Provide the (X, Y) coordinate of the cell's center where the given text is located.  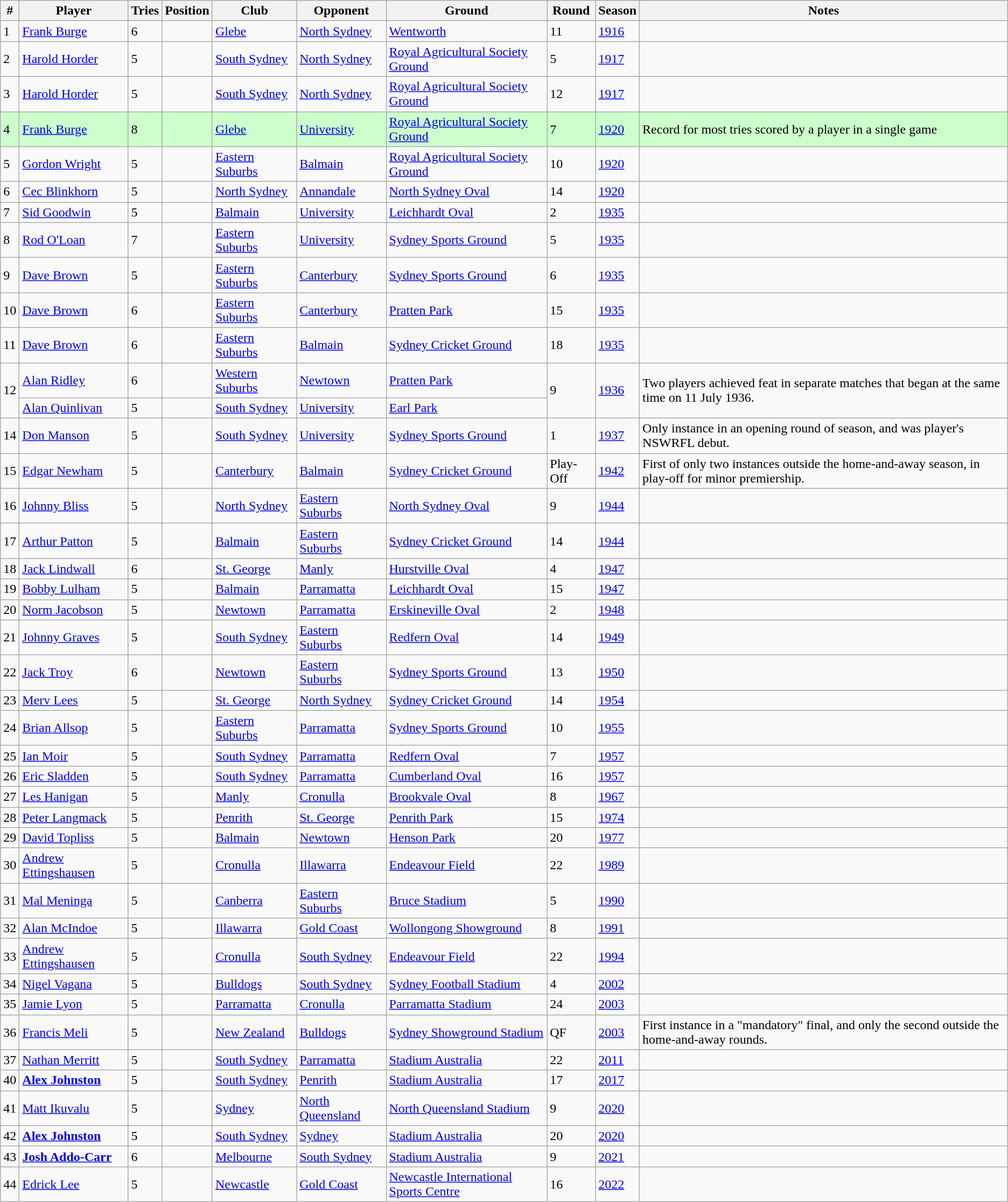
2011 (618, 1060)
North Queensland Stadium (466, 1108)
Ground (466, 11)
Opponent (341, 11)
41 (10, 1108)
1937 (618, 436)
Jamie Lyon (74, 1004)
1990 (618, 900)
Wentworth (466, 31)
Wollongong Showground (466, 928)
Francis Meli (74, 1032)
26 (10, 776)
Matt Ikuvalu (74, 1108)
42 (10, 1136)
Earl Park (466, 408)
1967 (618, 796)
Nigel Vagana (74, 984)
Canberra (254, 900)
Jack Troy (74, 672)
Season (618, 11)
1974 (618, 817)
Sydney Showground Stadium (466, 1032)
37 (10, 1060)
1942 (618, 471)
1950 (618, 672)
Ian Moir (74, 756)
28 (10, 817)
Arthur Patton (74, 541)
Parramatta Stadium (466, 1004)
2002 (618, 984)
Newcastle International Sports Centre (466, 1184)
29 (10, 838)
2017 (618, 1080)
Player (74, 11)
44 (10, 1184)
2021 (618, 1156)
36 (10, 1032)
1994 (618, 956)
Bruce Stadium (466, 900)
Notes (824, 11)
1991 (618, 928)
Johnny Graves (74, 638)
Brookvale Oval (466, 796)
Gordon Wright (74, 164)
1949 (618, 638)
13 (571, 672)
1954 (618, 700)
Merv Lees (74, 700)
1977 (618, 838)
Mal Meninga (74, 900)
Johnny Bliss (74, 506)
3 (10, 94)
Western Suburbs (254, 380)
Rod O'Loan (74, 240)
Bobby Lulham (74, 589)
Don Manson (74, 436)
Tries (145, 11)
35 (10, 1004)
Nathan Merritt (74, 1060)
Les Hanigan (74, 796)
32 (10, 928)
First of only two instances outside the home-and-away season, in play-off for minor premiership. (824, 471)
Peter Langmack (74, 817)
1936 (618, 391)
21 (10, 638)
30 (10, 866)
Alan McIndoe (74, 928)
QF (571, 1032)
Round (571, 11)
Newcastle (254, 1184)
First instance in a "mandatory" final, and only the second outside the home-and-away rounds. (824, 1032)
33 (10, 956)
40 (10, 1080)
Two players achieved feat in separate matches that began at the same time on 11 July 1936. (824, 391)
1955 (618, 728)
Josh Addo-Carr (74, 1156)
Sydney Football Stadium (466, 984)
Eric Sladden (74, 776)
Norm Jacobson (74, 610)
# (10, 11)
1916 (618, 31)
David Topliss (74, 838)
43 (10, 1156)
Annandale (341, 192)
Edrick Lee (74, 1184)
Penrith Park (466, 817)
Alan Ridley (74, 380)
Edgar Newham (74, 471)
New Zealand (254, 1032)
Only instance in an opening round of season, and was player's NSWRFL debut. (824, 436)
31 (10, 900)
Henson Park (466, 838)
Hurstville Oval (466, 569)
23 (10, 700)
25 (10, 756)
1989 (618, 866)
Brian Allsop (74, 728)
Melbourne (254, 1156)
19 (10, 589)
Cumberland Oval (466, 776)
1948 (618, 610)
Cec Blinkhorn (74, 192)
Club (254, 11)
Alan Quinlivan (74, 408)
34 (10, 984)
Record for most tries scored by a player in a single game (824, 129)
Play-Off (571, 471)
Sid Goodwin (74, 212)
Jack Lindwall (74, 569)
Position (187, 11)
North Queensland (341, 1108)
2022 (618, 1184)
Erskineville Oval (466, 610)
27 (10, 796)
